Provide the (X, Y) coordinate of the cell's center where the given text is located.  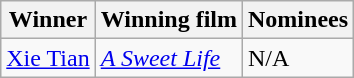
Xie Tian (48, 58)
A Sweet Life (168, 58)
N/A (298, 58)
Nominees (298, 20)
Winner (48, 20)
Winning film (168, 20)
